Identify which cell holds the provided text, then report its [x, y] central coordinate. 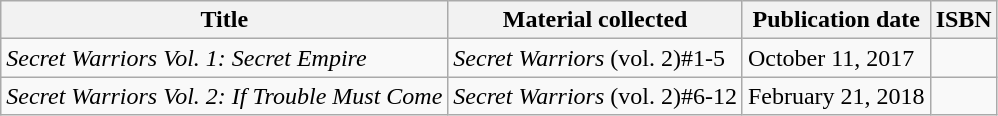
ISBN [964, 20]
Secret Warriors (vol. 2)#6-12 [596, 96]
Publication date [836, 20]
Title [224, 20]
Secret Warriors Vol. 1: Secret Empire [224, 58]
February 21, 2018 [836, 96]
Material collected [596, 20]
October 11, 2017 [836, 58]
Secret Warriors Vol. 2: If Trouble Must Come [224, 96]
Secret Warriors (vol. 2)#1-5 [596, 58]
